Locate the cell with the specified text and output its [x, y] center coordinate. 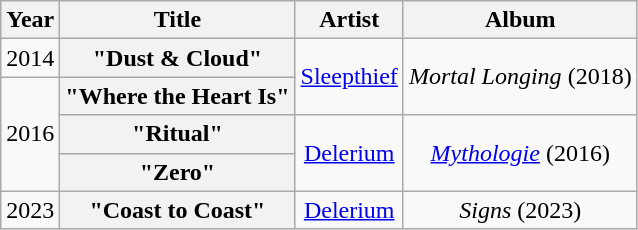
Signs (2023) [520, 210]
"Coast to Coast" [178, 210]
"Dust & Cloud" [178, 58]
"Zero" [178, 172]
2016 [30, 134]
2014 [30, 58]
Album [520, 20]
Artist [349, 20]
Year [30, 20]
2023 [30, 210]
"Where the Heart Is" [178, 96]
Mortal Longing (2018) [520, 77]
Mythologie (2016) [520, 153]
Sleepthief [349, 77]
"Ritual" [178, 134]
Title [178, 20]
